Capture the cell that displays the provided text and extract its [X, Y] central coordinate. 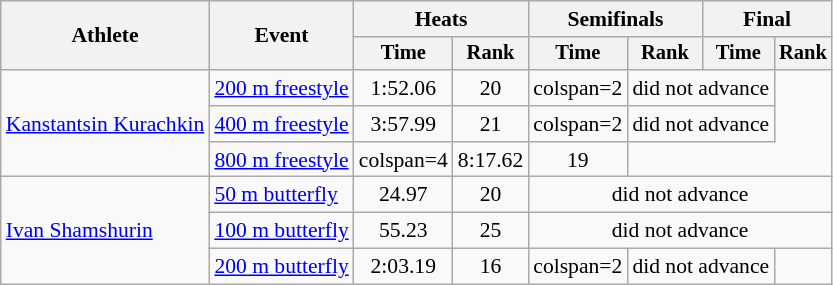
Final [766, 19]
100 m butterfly [281, 231]
Athlete [106, 36]
200 m freestyle [281, 88]
3:57.99 [404, 124]
Ivan Shamshurin [106, 230]
400 m freestyle [281, 124]
55.23 [404, 231]
800 m freestyle [281, 160]
2:03.19 [404, 267]
Kanstantsin Kurachkin [106, 124]
Semifinals [615, 19]
24.97 [404, 195]
8:17.62 [490, 160]
Event [281, 36]
19 [578, 160]
colspan=4 [404, 160]
25 [490, 231]
50 m butterfly [281, 195]
21 [490, 124]
1:52.06 [404, 88]
16 [490, 267]
200 m butterfly [281, 267]
Heats [442, 19]
